Detect which cell encompasses the target text, then output its (x, y) center coordinate. 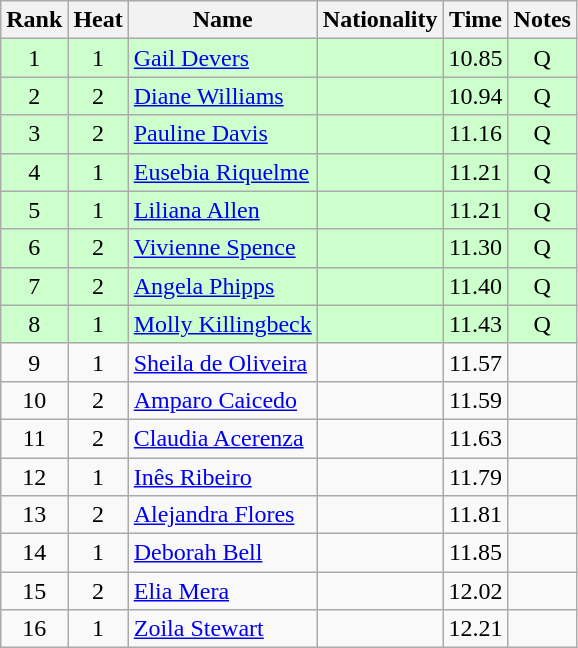
3 (34, 134)
Eusebia Riquelme (222, 172)
Amparo Caicedo (222, 400)
11.85 (476, 553)
12.02 (476, 591)
Elia Mera (222, 591)
Sheila de Oliveira (222, 362)
11.63 (476, 438)
Nationality (380, 20)
Time (476, 20)
Vivienne Spence (222, 248)
11.16 (476, 134)
11.30 (476, 248)
5 (34, 210)
12 (34, 477)
11.40 (476, 286)
16 (34, 629)
Diane Williams (222, 96)
10.94 (476, 96)
Name (222, 20)
11.57 (476, 362)
Claudia Acerenza (222, 438)
6 (34, 248)
11 (34, 438)
9 (34, 362)
Alejandra Flores (222, 515)
11.81 (476, 515)
Notes (542, 20)
11.79 (476, 477)
Angela Phipps (222, 286)
Inês Ribeiro (222, 477)
Deborah Bell (222, 553)
15 (34, 591)
8 (34, 324)
Gail Devers (222, 58)
13 (34, 515)
11.43 (476, 324)
11.59 (476, 400)
14 (34, 553)
Rank (34, 20)
Zoila Stewart (222, 629)
Liliana Allen (222, 210)
Heat (98, 20)
Pauline Davis (222, 134)
4 (34, 172)
12.21 (476, 629)
10 (34, 400)
Molly Killingbeck (222, 324)
10.85 (476, 58)
7 (34, 286)
